Output the [x, y] coordinate of the center of the cell containing the given text.  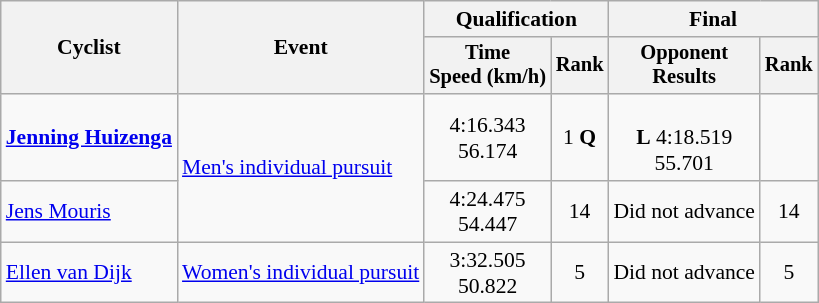
TimeSpeed (km/h) [488, 66]
Cyclist [89, 48]
4:16.34356.174 [488, 138]
Women's individual pursuit [300, 272]
L 4:18.51955.701 [684, 138]
Jenning Huizenga [89, 138]
Qualification [516, 19]
3:32.50550.822 [488, 272]
Final [712, 19]
OpponentResults [684, 66]
Ellen van Dijk [89, 272]
1 Q [580, 138]
Jens Mouris [89, 212]
Men's individual pursuit [300, 168]
4:24.47554.447 [488, 212]
Event [300, 48]
